Locate the cell with the specified text and output its (x, y) center coordinate. 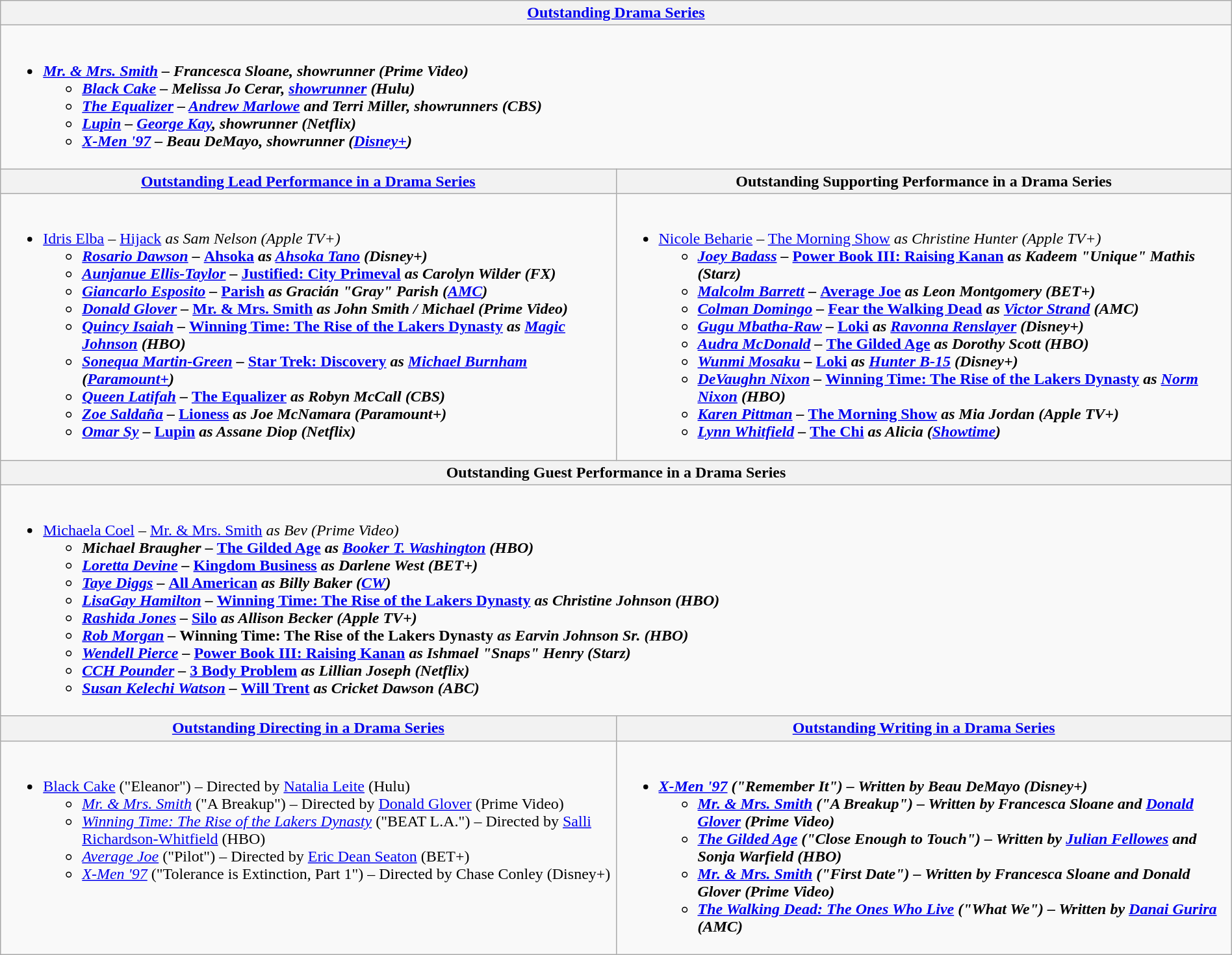
Outstanding Writing in a Drama Series (924, 728)
Outstanding Guest Performance in a Drama Series (616, 472)
Outstanding Directing in a Drama Series (308, 728)
Outstanding Supporting Performance in a Drama Series (924, 181)
Outstanding Drama Series (616, 13)
Outstanding Lead Performance in a Drama Series (308, 181)
